For the text-containing cell, return its midpoint in (X, Y) coordinate format. 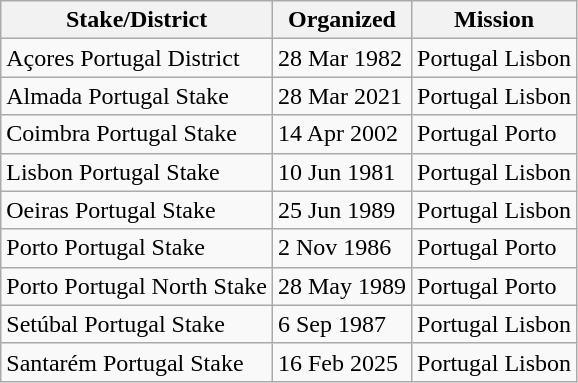
14 Apr 2002 (342, 134)
Açores Portugal District (137, 58)
Setúbal Portugal Stake (137, 324)
Coimbra Portugal Stake (137, 134)
Stake/District (137, 20)
28 Mar 2021 (342, 96)
Organized (342, 20)
28 Mar 1982 (342, 58)
Mission (494, 20)
25 Jun 1989 (342, 210)
Porto Portugal North Stake (137, 286)
Santarém Portugal Stake (137, 362)
10 Jun 1981 (342, 172)
Oeiras Portugal Stake (137, 210)
6 Sep 1987 (342, 324)
Porto Portugal Stake (137, 248)
2 Nov 1986 (342, 248)
Lisbon Portugal Stake (137, 172)
16 Feb 2025 (342, 362)
28 May 1989 (342, 286)
Almada Portugal Stake (137, 96)
